From the cell containing the given text, extract its center point as [X, Y] coordinate. 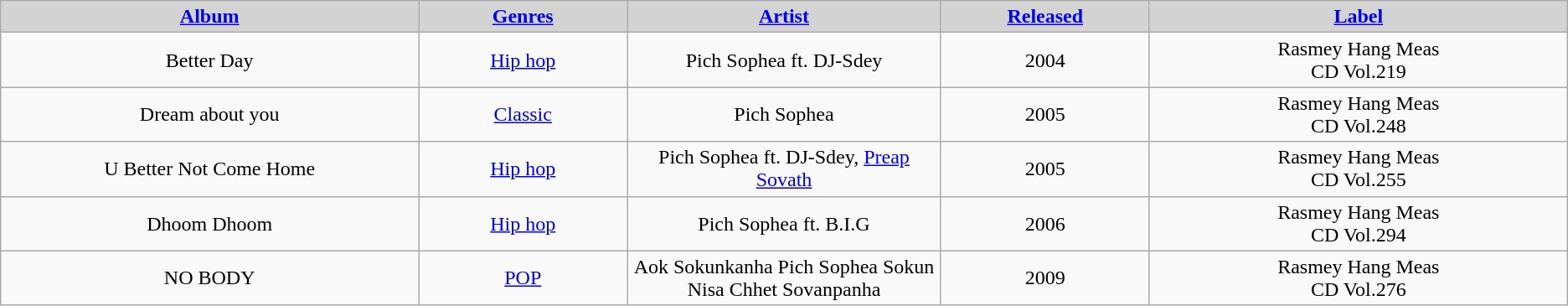
2004 [1045, 60]
Pich Sophea [784, 114]
Artist [784, 17]
Rasmey Hang MeasCD Vol.294 [1359, 223]
Rasmey Hang MeasCD Vol.248 [1359, 114]
POP [523, 278]
Released [1045, 17]
Pich Sophea ft. DJ-Sdey, Preap Sovath [784, 169]
Dhoom Dhoom [209, 223]
Aok Sokunkanha Pich Sophea Sokun Nisa Chhet Sovanpanha [784, 278]
Label [1359, 17]
Dream about you [209, 114]
Album [209, 17]
Pich Sophea ft. B.I.G [784, 223]
Genres [523, 17]
Rasmey Hang MeasCD Vol.219 [1359, 60]
Better Day [209, 60]
NO BODY [209, 278]
Rasmey Hang MeasCD Vol.255 [1359, 169]
Rasmey Hang MeasCD Vol.276 [1359, 278]
Pich Sophea ft. DJ-Sdey [784, 60]
Classic [523, 114]
2006 [1045, 223]
2009 [1045, 278]
U Better Not Come Home [209, 169]
